Detect which cell encompasses the target text, then output its [X, Y] center coordinate. 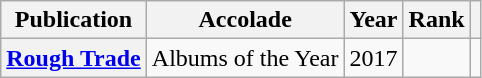
Rank [436, 20]
Albums of the Year [245, 58]
Accolade [245, 20]
Rough Trade [74, 58]
Year [374, 20]
2017 [374, 58]
Publication [74, 20]
